Locate the cell with the specified text and output its [X, Y] center coordinate. 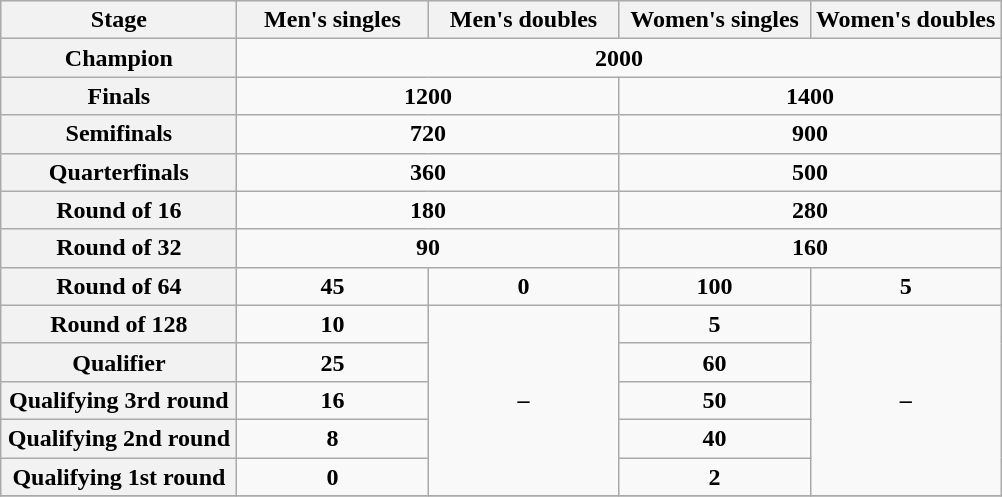
Women's doubles [906, 20]
Champion [119, 58]
16 [332, 400]
Qualifying 1st round [119, 477]
40 [714, 438]
Finals [119, 96]
1400 [810, 96]
Round of 128 [119, 324]
Stage [119, 20]
Round of 16 [119, 210]
8 [332, 438]
Qualifying 3rd round [119, 400]
360 [428, 172]
Men's singles [332, 20]
Men's doubles [524, 20]
720 [428, 134]
500 [810, 172]
Quarterfinals [119, 172]
Semifinals [119, 134]
90 [428, 248]
2 [714, 477]
Round of 32 [119, 248]
10 [332, 324]
280 [810, 210]
1200 [428, 96]
160 [810, 248]
Qualifying 2nd round [119, 438]
25 [332, 362]
60 [714, 362]
100 [714, 286]
45 [332, 286]
900 [810, 134]
2000 [619, 58]
Round of 64 [119, 286]
50 [714, 400]
Qualifier [119, 362]
180 [428, 210]
Women's singles [714, 20]
